Search for the cell housing the specified text and yield its (X, Y) center coordinate. 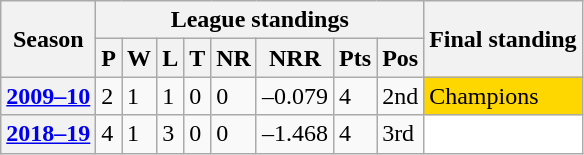
3rd (400, 134)
Champions (503, 96)
Season (48, 39)
–0.079 (294, 96)
W (140, 58)
Pts (356, 58)
2nd (400, 96)
2018–19 (48, 134)
2 (109, 96)
L (170, 58)
–1.468 (294, 134)
T (198, 58)
3 (170, 134)
NRR (294, 58)
2009–10 (48, 96)
NR (234, 58)
Final standing (503, 39)
Pos (400, 58)
League standings (260, 20)
P (109, 58)
